Extract the (X, Y) coordinate from the center of the cell holding the provided text.  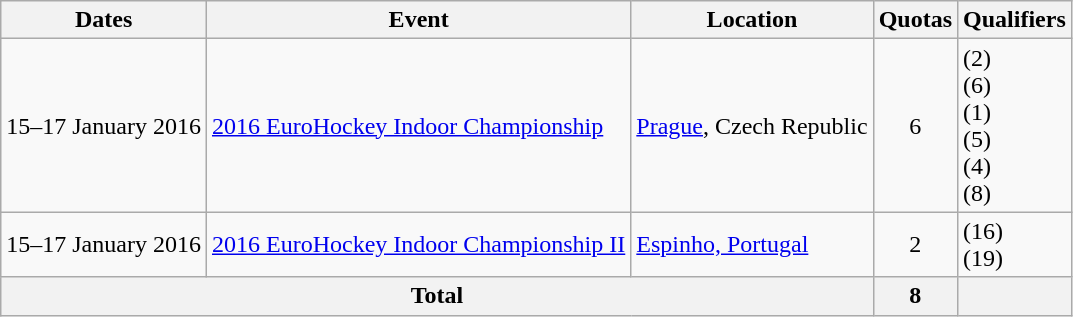
Event (418, 20)
6 (915, 126)
2016 EuroHockey Indoor Championship (418, 126)
(16) (19) (1015, 244)
Espinho, Portugal (752, 244)
2016 EuroHockey Indoor Championship II (418, 244)
Qualifiers (1015, 20)
Prague, Czech Republic (752, 126)
Location (752, 20)
Quotas (915, 20)
(2) (6) (1) (5) (4) (8) (1015, 126)
Total (437, 296)
8 (915, 296)
Dates (104, 20)
2 (915, 244)
